Detect which cell encompasses the target text, then output its (X, Y) center coordinate. 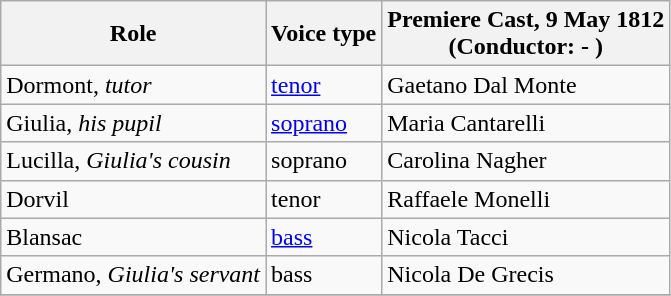
Premiere Cast, 9 May 1812(Conductor: - ) (526, 34)
Giulia, his pupil (134, 123)
Dormont, tutor (134, 85)
Carolina Nagher (526, 161)
Dorvil (134, 199)
Germano, Giulia's servant (134, 275)
Voice type (324, 34)
Gaetano Dal Monte (526, 85)
Blansac (134, 237)
Role (134, 34)
Nicola De Grecis (526, 275)
Nicola Tacci (526, 237)
Raffaele Monelli (526, 199)
Lucilla, Giulia's cousin (134, 161)
Maria Cantarelli (526, 123)
